Identify which cell holds the provided text, then report its (X, Y) central coordinate. 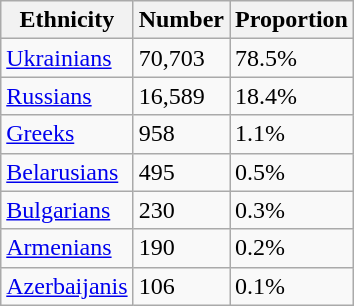
230 (181, 210)
Number (181, 20)
106 (181, 286)
Ukrainians (67, 58)
Russians (67, 96)
70,703 (181, 58)
190 (181, 248)
16,589 (181, 96)
495 (181, 172)
Armenians (67, 248)
Proportion (292, 20)
Bulgarians (67, 210)
0.3% (292, 210)
0.2% (292, 248)
78.5% (292, 58)
Azerbaijanis (67, 286)
958 (181, 134)
Ethnicity (67, 20)
Greeks (67, 134)
0.1% (292, 286)
0.5% (292, 172)
Belarusians (67, 172)
18.4% (292, 96)
1.1% (292, 134)
